For the text-containing cell, return its midpoint in (X, Y) coordinate format. 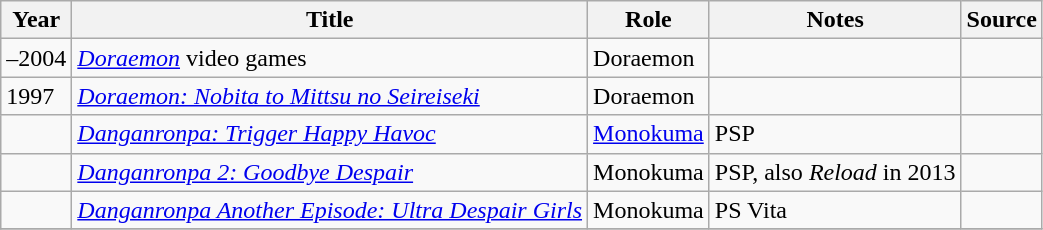
–2004 (36, 58)
Doraemon video games (330, 58)
Notes (835, 20)
Role (649, 20)
PSP, also Reload in 2013 (835, 172)
Title (330, 20)
Danganronpa Another Episode: Ultra Despair Girls (330, 210)
Source (1002, 20)
1997 (36, 96)
Year (36, 20)
Danganronpa: Trigger Happy Havoc (330, 134)
Danganronpa 2: Goodbye Despair (330, 172)
PS Vita (835, 210)
Doraemon: Nobita to Mittsu no Seireiseki (330, 96)
PSP (835, 134)
